For the text-containing cell, return its midpoint in [X, Y] coordinate format. 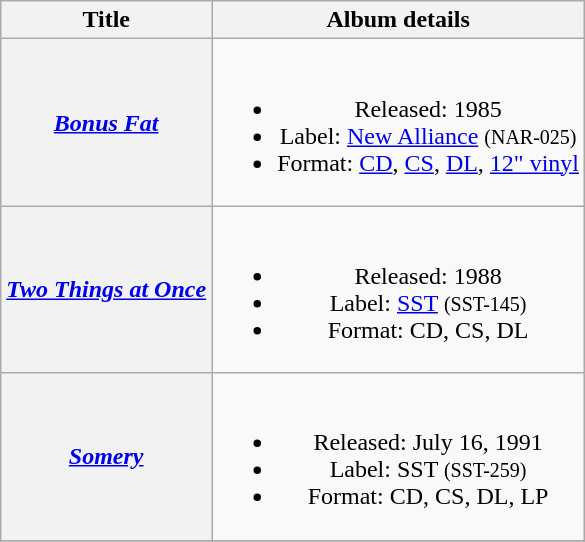
Two Things at Once [106, 290]
Album details [398, 20]
Released: 1988Label: SST (SST-145)Format: CD, CS, DL [398, 290]
Bonus Fat [106, 122]
Released: 1985Label: New Alliance (NAR-025)Format: CD, CS, DL, 12" vinyl [398, 122]
Released: July 16, 1991Label: SST (SST-259)Format: CD, CS, DL, LP [398, 456]
Somery [106, 456]
Title [106, 20]
